Locate the cell with the specified text and output its [X, Y] center coordinate. 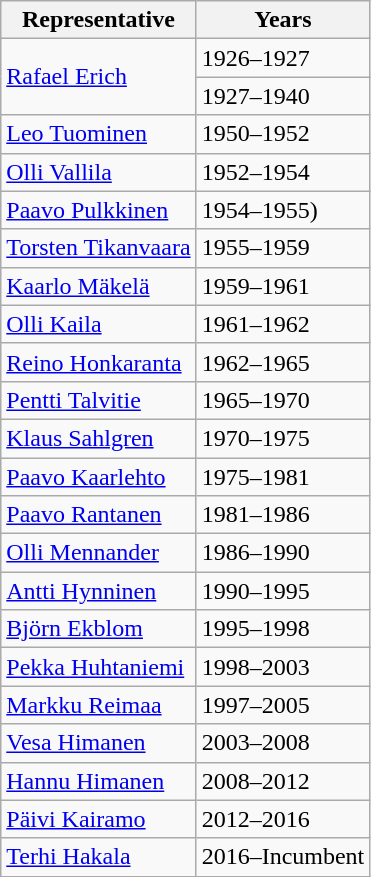
Klaus Sahlgren [98, 438]
1998–2003 [283, 667]
1986–1990 [283, 553]
1927–1940 [283, 96]
Years [283, 20]
1950–1952 [283, 134]
Olli Mennander [98, 553]
Hannu Himanen [98, 781]
Paavo Pulkkinen [98, 210]
1954–1955) [283, 210]
Vesa Himanen [98, 743]
1997–2005 [283, 705]
Björn Ekblom [98, 629]
Olli Vallila [98, 172]
1926–1927 [283, 58]
2012–2016 [283, 819]
Paavo Kaarlehto [98, 477]
Torsten Tikanvaara [98, 248]
Terhi Hakala [98, 857]
Rafael Erich [98, 77]
Markku Reimaa [98, 705]
1959–1961 [283, 286]
1961–1962 [283, 324]
1962–1965 [283, 362]
2003–2008 [283, 743]
2008–2012 [283, 781]
1981–1986 [283, 515]
Antti Hynninen [98, 591]
1955–1959 [283, 248]
Kaarlo Mäkelä [98, 286]
1970–1975 [283, 438]
1995–1998 [283, 629]
1990–1995 [283, 591]
1965–1970 [283, 400]
Paavo Rantanen [98, 515]
Leo Tuominen [98, 134]
Pekka Huhtaniemi [98, 667]
Päivi Kairamo [98, 819]
2016–Incumbent [283, 857]
Pentti Talvitie [98, 400]
1975–1981 [283, 477]
Olli Kaila [98, 324]
Representative [98, 20]
1952–1954 [283, 172]
Reino Honkaranta [98, 362]
